Search for the cell housing the specified text and yield its (X, Y) center coordinate. 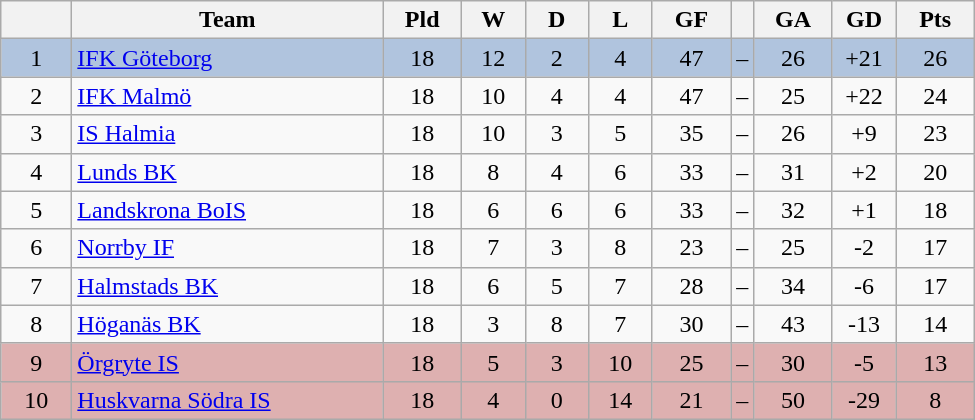
34 (794, 286)
IFK Göteborg (228, 58)
Huskvarna Södra IS (228, 400)
-6 (864, 286)
D (557, 20)
Landskrona BoIS (228, 210)
Pld (422, 20)
-13 (864, 324)
20 (936, 172)
+22 (864, 96)
W (493, 20)
43 (794, 324)
Örgryte IS (228, 362)
+21 (864, 58)
28 (692, 286)
13 (936, 362)
+1 (864, 210)
50 (794, 400)
IS Halmia (228, 134)
9 (36, 362)
21 (692, 400)
35 (692, 134)
-29 (864, 400)
+2 (864, 172)
Lunds BK (228, 172)
1 (36, 58)
32 (794, 210)
GA (794, 20)
31 (794, 172)
IFK Malmö (228, 96)
Halmstads BK (228, 286)
GF (692, 20)
-5 (864, 362)
Norrby IF (228, 248)
-2 (864, 248)
Pts (936, 20)
Höganäs BK (228, 324)
0 (557, 400)
+9 (864, 134)
L (621, 20)
GD (864, 20)
12 (493, 58)
Team (228, 20)
24 (936, 96)
